From the cell containing the given text, extract its center point as (x, y) coordinate. 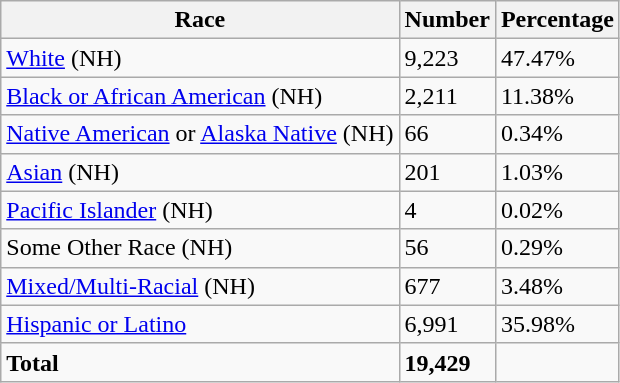
47.47% (557, 58)
56 (447, 248)
201 (447, 172)
9,223 (447, 58)
White (NH) (200, 58)
Black or African American (NH) (200, 96)
Number (447, 20)
Mixed/Multi-Racial (NH) (200, 286)
Race (200, 20)
677 (447, 286)
3.48% (557, 286)
4 (447, 210)
Pacific Islander (NH) (200, 210)
6,991 (447, 324)
Native American or Alaska Native (NH) (200, 134)
Some Other Race (NH) (200, 248)
0.34% (557, 134)
35.98% (557, 324)
Total (200, 362)
2,211 (447, 96)
19,429 (447, 362)
0.29% (557, 248)
Asian (NH) (200, 172)
11.38% (557, 96)
Hispanic or Latino (200, 324)
1.03% (557, 172)
Percentage (557, 20)
66 (447, 134)
0.02% (557, 210)
